From the cell containing the given text, extract its center point as (x, y) coordinate. 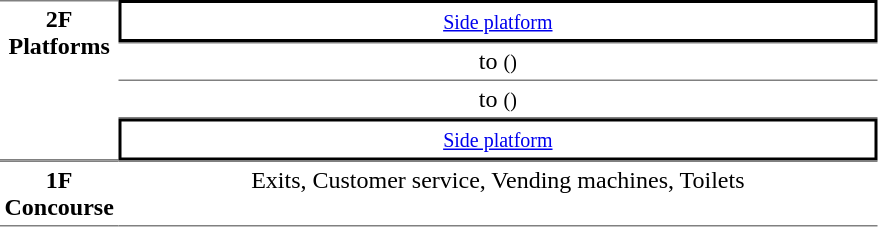
2FPlatforms (59, 80)
Exits, Customer service, Vending machines, Toilets (498, 193)
1FConcourse (59, 193)
